Return [X, Y] of the center of cell containing provided text 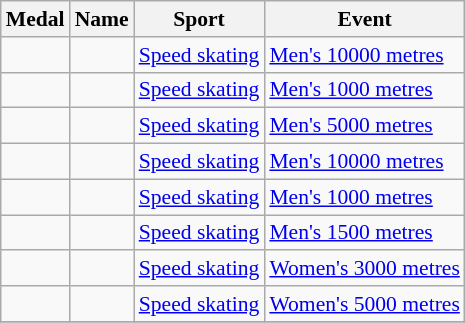
Event [364, 19]
Men's 5000 metres [364, 126]
Women's 3000 metres [364, 269]
Medal [36, 19]
Women's 5000 metres [364, 304]
Name [102, 19]
Sport [200, 19]
Men's 1500 metres [364, 233]
